Determine the (x, y) coordinate at the center of the cell enclosing the given text.  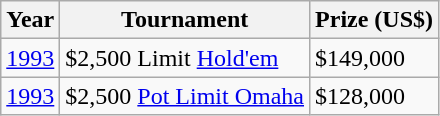
Tournament (185, 20)
Prize (US$) (374, 20)
$2,500 Limit Hold'em (185, 58)
$128,000 (374, 96)
Year (30, 20)
$2,500 Pot Limit Omaha (185, 96)
$149,000 (374, 58)
